Scan for the cell matching the given text and deliver its (X, Y) coordinate at center. 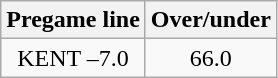
Pregame line (74, 20)
KENT –7.0 (74, 58)
66.0 (210, 58)
Over/under (210, 20)
